Return the [x, y] coordinate for the center point of the cell that contains the specified text.  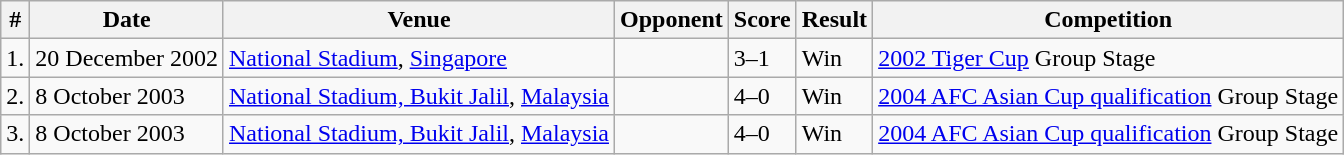
20 December 2002 [127, 58]
2002 Tiger Cup Group Stage [1108, 58]
3. [16, 134]
Score [762, 20]
Opponent [672, 20]
Result [834, 20]
2. [16, 96]
Date [127, 20]
# [16, 20]
Venue [418, 20]
National Stadium, Singapore [418, 58]
Competition [1108, 20]
3–1 [762, 58]
1. [16, 58]
